Scan for the cell matching the given text and deliver its (x, y) coordinate at center. 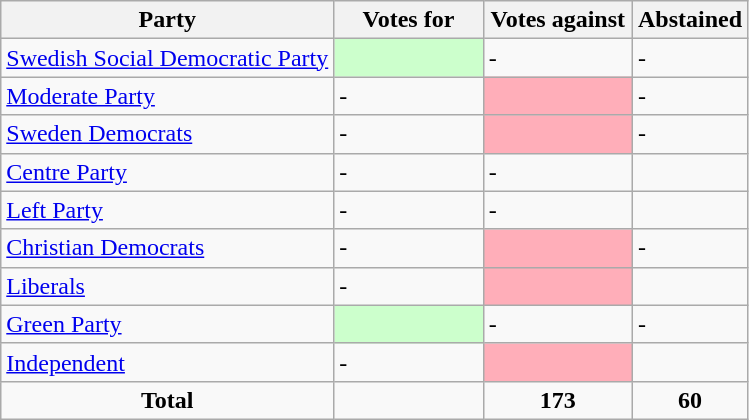
60 (690, 400)
Christian Democrats (168, 248)
Liberals (168, 286)
Green Party (168, 324)
Centre Party (168, 172)
Left Party (168, 210)
Total (168, 400)
Votes for (408, 20)
173 (558, 400)
Independent (168, 362)
Votes against (558, 20)
Abstained (690, 20)
Swedish Social Democratic Party (168, 58)
Sweden Democrats (168, 134)
Moderate Party (168, 96)
Party (168, 20)
